From the cell containing the given text, extract its center point as (X, Y) coordinate. 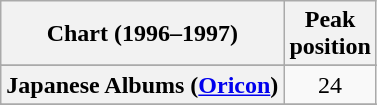
Chart (1996–1997) (142, 34)
24 (330, 85)
Japanese Albums (Oricon) (142, 85)
Peakposition (330, 34)
